From the cell containing the given text, extract its center point as (X, Y) coordinate. 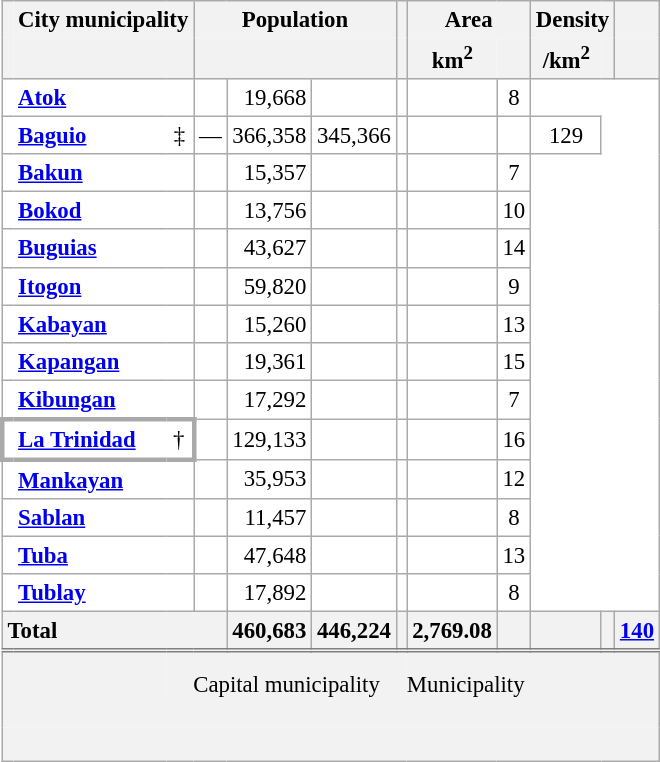
Population (296, 20)
14 (514, 248)
19,668 (270, 98)
15 (514, 361)
9 (514, 286)
La Trinidad (90, 440)
Kapangan (104, 361)
km2 (452, 58)
19,361 (270, 361)
Bakun (104, 173)
59,820 (270, 286)
43,627 (270, 248)
Mankayan (104, 478)
Municipality (533, 674)
17,292 (270, 400)
17,892 (270, 593)
Itogon (104, 286)
129 (566, 136)
City municipality (104, 20)
345,366 (354, 136)
Capital municipality (286, 674)
16 (514, 440)
Baguio (90, 136)
‡ (180, 136)
— (210, 136)
Tublay (104, 593)
/km2 (566, 58)
15,260 (270, 324)
47,648 (270, 555)
446,224 (354, 630)
Tuba (104, 555)
2,769.08 (452, 630)
Bokod (104, 211)
Density (573, 20)
† (180, 440)
15,357 (270, 173)
Kibungan (104, 400)
12 (514, 478)
10 (514, 211)
Total (114, 630)
35,953 (270, 478)
Sablan (104, 518)
Atok (104, 98)
140 (638, 630)
Area (469, 20)
11,457 (270, 518)
129,133 (270, 440)
366,358 (270, 136)
Kabayan (104, 324)
13,756 (270, 211)
Buguias (104, 248)
460,683 (270, 630)
